Return (X, Y) of the center of cell containing provided text 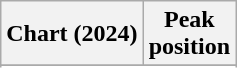
Chart (2024) (72, 34)
Peakposition (189, 34)
